Pinpoint the cell where the given text exists, returning its (X, Y) midpoint coordinate. 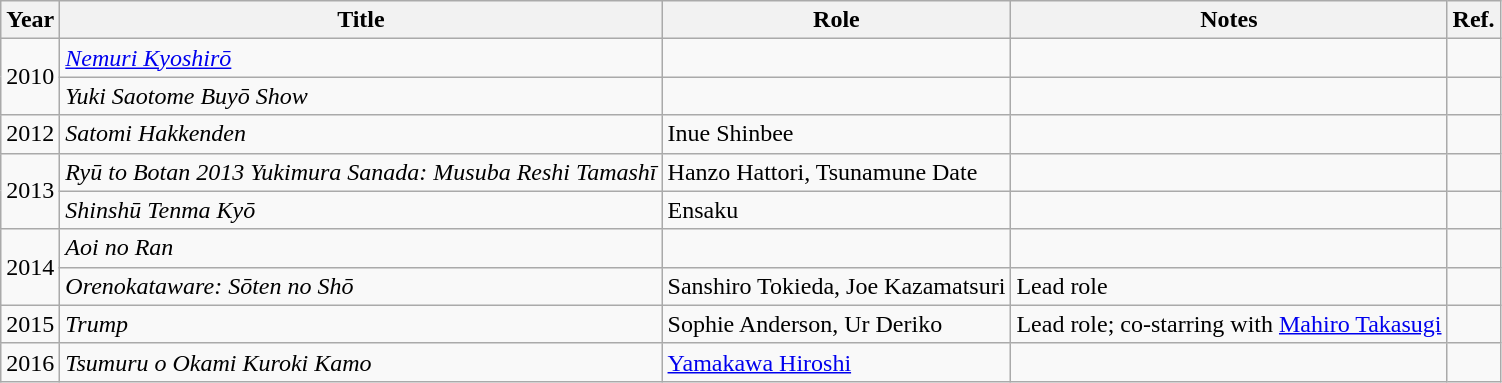
Tsumuru o Okami Kuroki Kamo (361, 362)
Trump (361, 324)
Inue Shinbee (836, 134)
2016 (30, 362)
Role (836, 20)
Ryū to Botan 2013 Yukimura Sanada: Musuba Reshi Tamashī (361, 172)
Shinshū Tenma Kyō (361, 210)
Lead role (1229, 286)
2014 (30, 267)
Orenokataware: Sōten no Shō (361, 286)
Notes (1229, 20)
Year (30, 20)
Sanshiro Tokieda, Joe Kazamatsuri (836, 286)
Sophie Anderson, Ur Deriko (836, 324)
Ensaku (836, 210)
Aoi no Ran (361, 248)
Ref. (1474, 20)
2010 (30, 77)
2012 (30, 134)
Lead role; co-starring with Mahiro Takasugi (1229, 324)
Title (361, 20)
Yuki Saotome Buyō Show (361, 96)
2015 (30, 324)
Satomi Hakkenden (361, 134)
2013 (30, 191)
Yamakawa Hiroshi (836, 362)
Nemuri Kyoshirō (361, 58)
Hanzo Hattori, Tsunamune Date (836, 172)
